Find where the given text appears and provide that cell's center as [x, y] coordinate. 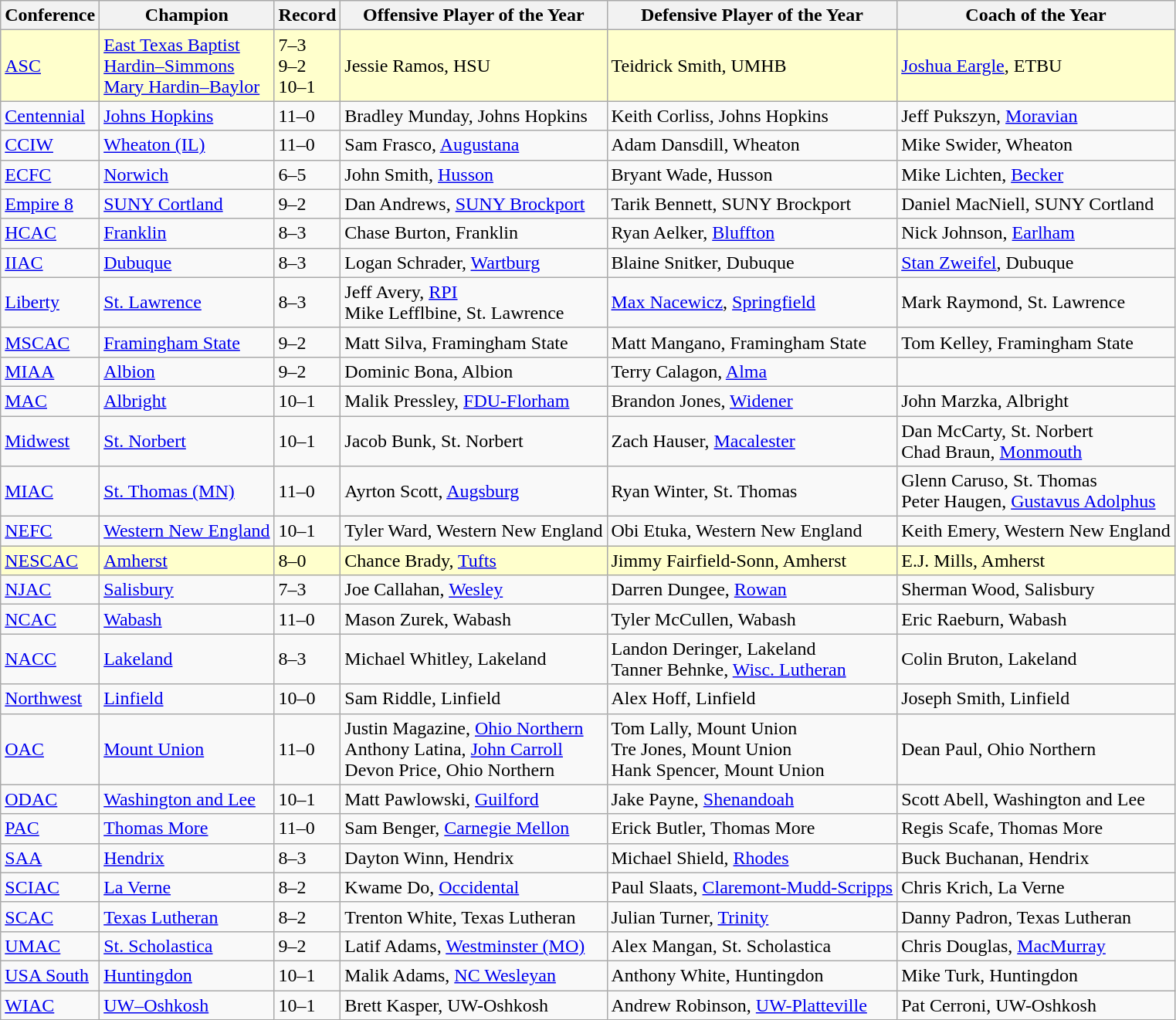
Offensive Player of the Year [474, 15]
Jake Payne, Shenandoah [752, 799]
Chris Krich, La Verne [1036, 887]
Ryan Winter, St. Thomas [752, 491]
Lakeland [187, 659]
Michael Shield, Rhodes [752, 858]
Alex Mangan, St. Scholastica [752, 946]
Scott Abell, Washington and Lee [1036, 799]
10–0 [307, 699]
St. Thomas (MN) [187, 491]
Huntingdon [187, 975]
Mike Swider, Wheaton [1036, 145]
Matt Silva, Framingham State [474, 342]
Chase Burton, Franklin [474, 233]
PAC [50, 829]
Michael Whitley, Lakeland [474, 659]
Midwest [50, 440]
E.J. Mills, Amherst [1036, 561]
Danny Padron, Texas Lutheran [1036, 917]
ECFC [50, 175]
Johns Hopkins [187, 116]
Kwame Do, Occidental [474, 887]
MIAA [50, 371]
Joseph Smith, Linfield [1036, 699]
OAC [50, 749]
Sam Frasco, Augustana [474, 145]
Western New England [187, 531]
SUNY Cortland [187, 204]
Landon Deringer, LakelandTanner Behnke, Wisc. Lutheran [752, 659]
Chance Brady, Tufts [474, 561]
7–39–210–1 [307, 66]
Washington and Lee [187, 799]
Empire 8 [50, 204]
Anthony White, Huntingdon [752, 975]
Colin Bruton, Lakeland [1036, 659]
Matt Mangano, Framingham State [752, 342]
Logan Schrader, Wartburg [474, 263]
ODAC [50, 799]
WIAC [50, 1005]
Albion [187, 371]
Blaine Snitker, Dubuque [752, 263]
Buck Buchanan, Hendrix [1036, 858]
Chris Douglas, MacMurray [1036, 946]
Paul Slaats, Claremont-Mudd-Scripps [752, 887]
John Smith, Husson [474, 175]
CCIW [50, 145]
Matt Pawlowski, Guilford [474, 799]
Darren Dungee, Rowan [752, 590]
SCIAC [50, 887]
Champion [187, 15]
Jeff Pukszyn, Moravian [1036, 116]
Brandon Jones, Widener [752, 401]
Salisbury [187, 590]
Adam Dansdill, Wheaton [752, 145]
NCAC [50, 619]
Wheaton (IL) [187, 145]
Keith Emery, Western New England [1036, 531]
Pat Cerroni, UW-Oshkosh [1036, 1005]
Mason Zurek, Wabash [474, 619]
Liberty [50, 303]
Dominic Bona, Albion [474, 371]
Framingham State [187, 342]
NEFC [50, 531]
8–0 [307, 561]
Latif Adams, Westminster (MO) [474, 946]
ASC [50, 66]
UW–Oshkosh [187, 1005]
Mark Raymond, St. Lawrence [1036, 303]
St. Scholastica [187, 946]
Andrew Robinson, UW-Platteville [752, 1005]
John Marzka, Albright [1036, 401]
Tyler Ward, Western New England [474, 531]
Mount Union [187, 749]
Julian Turner, Trinity [752, 917]
Malik Adams, NC Wesleyan [474, 975]
Tarik Bennett, SUNY Brockport [752, 204]
Joe Callahan, Wesley [474, 590]
Glenn Caruso, St. ThomasPeter Haugen, Gustavus Adolphus [1036, 491]
7–3 [307, 590]
Jimmy Fairfield-Sonn, Amherst [752, 561]
Stan Zweifel, Dubuque [1036, 263]
HCAC [50, 233]
Trenton White, Texas Lutheran [474, 917]
Keith Corliss, Johns Hopkins [752, 116]
Mike Turk, Huntingdon [1036, 975]
Dean Paul, Ohio Northern [1036, 749]
Ryan Aelker, Bluffton [752, 233]
Norwich [187, 175]
East Texas BaptistHardin–SimmonsMary Hardin–Baylor [187, 66]
Tyler McCullen, Wabash [752, 619]
Wabash [187, 619]
Record [307, 15]
Northwest [50, 699]
SCAC [50, 917]
Alex Hoff, Linfield [752, 699]
Joshua Eargle, ETBU [1036, 66]
USA South [50, 975]
Jacob Bunk, St. Norbert [474, 440]
Defensive Player of the Year [752, 15]
NJAC [50, 590]
Malik Pressley, FDU-Florham [474, 401]
Jessie Ramos, HSU [474, 66]
Nick Johnson, Earlham [1036, 233]
Albright [187, 401]
Franklin [187, 233]
Zach Hauser, Macalester [752, 440]
NACC [50, 659]
Hendrix [187, 858]
NESCAC [50, 561]
Conference [50, 15]
Brett Kasper, UW-Oshkosh [474, 1005]
Dubuque [187, 263]
Bradley Munday, Johns Hopkins [474, 116]
Max Nacewicz, Springfield [752, 303]
Sam Benger, Carnegie Mellon [474, 829]
Teidrick Smith, UMHB [752, 66]
Terry Calagon, Alma [752, 371]
Coach of the Year [1036, 15]
Ayrton Scott, Augsburg [474, 491]
Erick Butler, Thomas More [752, 829]
La Verne [187, 887]
Amherst [187, 561]
Sam Riddle, Linfield [474, 699]
Dan Andrews, SUNY Brockport [474, 204]
Centennial [50, 116]
MAC [50, 401]
Sherman Wood, Salisbury [1036, 590]
UMAC [50, 946]
Dan McCarty, St. NorbertChad Braun, Monmouth [1036, 440]
Bryant Wade, Husson [752, 175]
St. Norbert [187, 440]
Mike Lichten, Becker [1036, 175]
Obi Etuka, Western New England [752, 531]
Texas Lutheran [187, 917]
Linfield [187, 699]
Justin Magazine, Ohio NorthernAnthony Latina, John CarrollDevon Price, Ohio Northern [474, 749]
Tom Kelley, Framingham State [1036, 342]
MSCAC [50, 342]
Eric Raeburn, Wabash [1036, 619]
Dayton Winn, Hendrix [474, 858]
MIAC [50, 491]
St. Lawrence [187, 303]
IIAC [50, 263]
SAA [50, 858]
Regis Scafe, Thomas More [1036, 829]
Thomas More [187, 829]
Tom Lally, Mount UnionTre Jones, Mount UnionHank Spencer, Mount Union [752, 749]
Jeff Avery, RPIMike Lefflbine, St. Lawrence [474, 303]
6–5 [307, 175]
Daniel MacNiell, SUNY Cortland [1036, 204]
